Search for the cell housing the specified text and yield its [x, y] center coordinate. 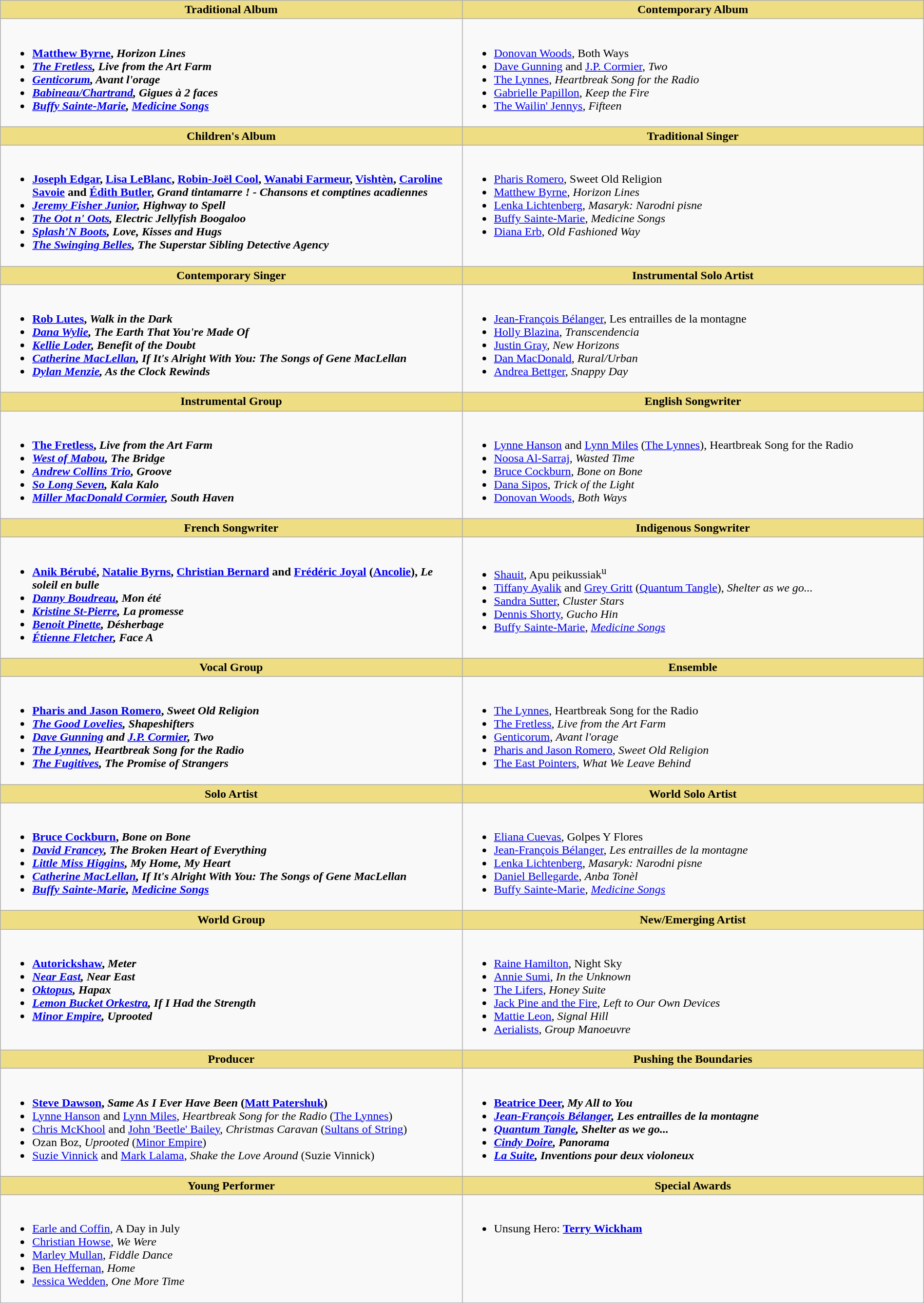
Instrumental Group [231, 402]
Children's Album [231, 136]
Young Performer [231, 1186]
Unsung Hero: Terry Wickham [693, 1248]
French Songwriter [231, 528]
Pushing the Boundaries [693, 1059]
Traditional Singer [693, 136]
Vocal Group [231, 667]
Earle and Coffin, A Day in JulyChristian Howse, We WereMarley Mullan, Fiddle DanceBen Heffernan, HomeJessica Wedden, One More Time [231, 1248]
Traditional Album [231, 10]
Contemporary Singer [231, 275]
Autorickshaw, MeterNear East, Near EastOktopus, HapaxLemon Bucket Orkestra, If I Had the StrengthMinor Empire, Uprooted [231, 990]
Solo Artist [231, 794]
English Songwriter [693, 402]
Instrumental Solo Artist [693, 275]
The Fretless, Live from the Art FarmWest of Mabou, The BridgeAndrew Collins Trio, GrooveSo Long Seven, Kala KaloMiller MacDonald Cormier, South Haven [231, 465]
New/Emerging Artist [693, 920]
Special Awards [693, 1186]
Ensemble [693, 667]
Indigenous Songwriter [693, 528]
World Group [231, 920]
Producer [231, 1059]
Contemporary Album [693, 10]
World Solo Artist [693, 794]
